Output the [X, Y] coordinate of the center of the cell containing the given text.  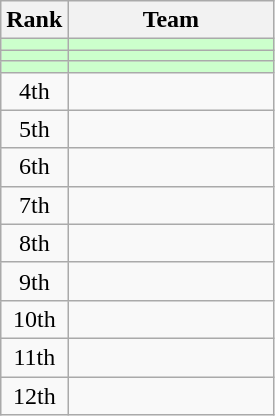
10th [34, 319]
Rank [34, 20]
12th [34, 395]
6th [34, 167]
11th [34, 357]
7th [34, 205]
4th [34, 91]
8th [34, 243]
5th [34, 129]
9th [34, 281]
Team [171, 20]
